Identify which cell holds the provided text, then report its (X, Y) central coordinate. 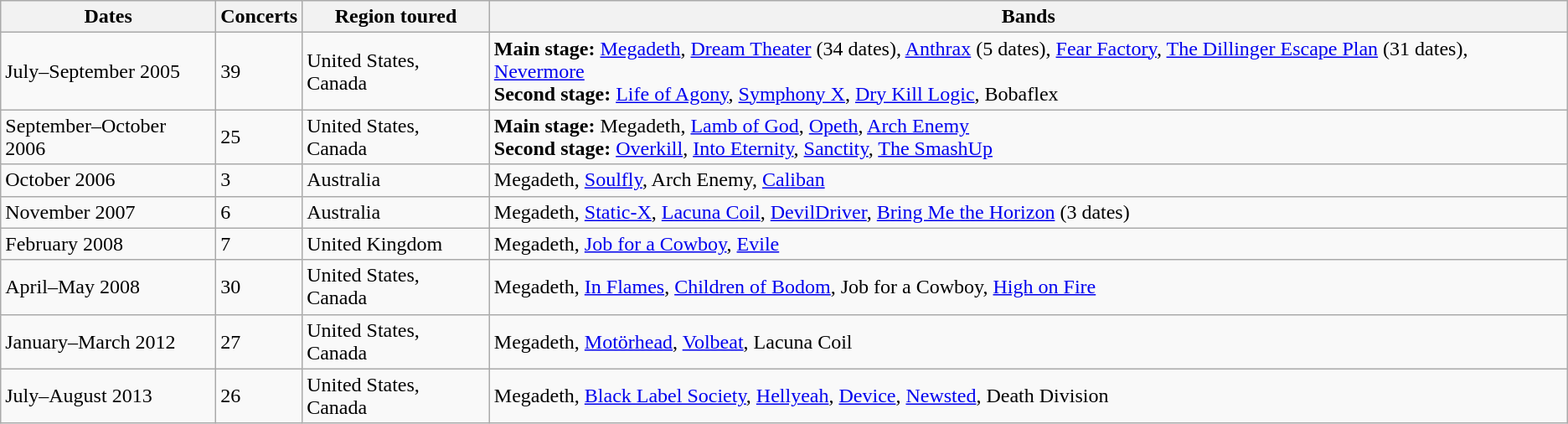
United Kingdom (396, 244)
January–March 2012 (109, 342)
July–August 2013 (109, 396)
7 (260, 244)
September–October 2006 (109, 137)
Main stage: Megadeth, Lamb of God, Opeth, Arch EnemySecond stage: Overkill, Into Eternity, Sanctity, The SmashUp (1029, 137)
Megadeth, Static-X, Lacuna Coil, DevilDriver, Bring Me the Horizon (3 dates) (1029, 212)
November 2007 (109, 212)
27 (260, 342)
39 (260, 71)
Megadeth, Soulfly, Arch Enemy, Caliban (1029, 180)
Megadeth, Black Label Society, Hellyeah, Device, Newsted, Death Division (1029, 396)
Bands (1029, 17)
Concerts (260, 17)
25 (260, 137)
April–May 2008 (109, 287)
Megadeth, Motörhead, Volbeat, Lacuna Coil (1029, 342)
6 (260, 212)
Dates (109, 17)
October 2006 (109, 180)
26 (260, 396)
February 2008 (109, 244)
Region toured (396, 17)
Megadeth, In Flames, Children of Bodom, Job for a Cowboy, High on Fire (1029, 287)
Megadeth, Job for a Cowboy, Evile (1029, 244)
30 (260, 287)
July–September 2005 (109, 71)
3 (260, 180)
